For the text-containing cell, return its midpoint in [X, Y] coordinate format. 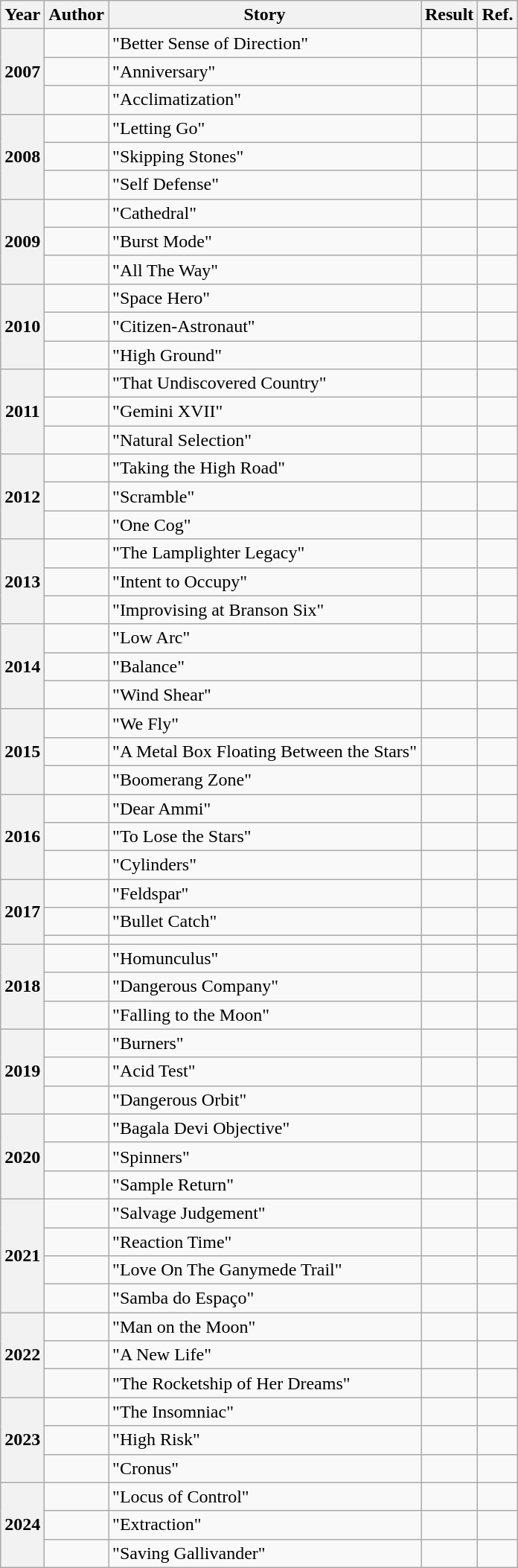
"Gemini XVII" [265, 412]
2018 [22, 987]
"Extraction" [265, 1525]
2021 [22, 1255]
"Dear Ammi" [265, 808]
Ref. [497, 15]
Result [450, 15]
"High Ground" [265, 355]
2009 [22, 241]
"Man on the Moon" [265, 1327]
"Locus of Control" [265, 1497]
"Dangerous Orbit" [265, 1100]
"Boomerang Zone" [265, 780]
"Natural Selection" [265, 440]
"Acclimatization" [265, 100]
"All The Way" [265, 270]
"Feldspar" [265, 893]
"Letting Go" [265, 128]
"Balance" [265, 666]
"Self Defense" [265, 185]
"Falling to the Moon" [265, 1015]
"Samba do Espaço" [265, 1298]
"The Rocketship of Her Dreams" [265, 1383]
"Burners" [265, 1043]
2013 [22, 581]
"Homunculus" [265, 958]
"Wind Shear" [265, 695]
"To Lose the Stars" [265, 837]
"Cylinders" [265, 865]
2012 [22, 497]
"A Metal Box Floating Between the Stars" [265, 751]
"One Cog" [265, 525]
2011 [22, 412]
"Low Arc" [265, 638]
Year [22, 15]
2010 [22, 326]
"We Fly" [265, 723]
2024 [22, 1525]
"Skipping Stones" [265, 156]
"Bullet Catch" [265, 922]
"A New Life" [265, 1355]
2017 [22, 911]
2016 [22, 836]
2022 [22, 1355]
"The Insomniac" [265, 1412]
2014 [22, 666]
"Better Sense of Direction" [265, 43]
2008 [22, 156]
"The Lamplighter Legacy" [265, 553]
"Citizen-Astronaut" [265, 326]
"Salvage Judgement" [265, 1213]
"Burst Mode" [265, 241]
2023 [22, 1440]
2019 [22, 1071]
"Bagala Devi Objective" [265, 1128]
"Cathedral" [265, 213]
"That Undiscovered Country" [265, 383]
"Spinners" [265, 1156]
"Saving Gallivander" [265, 1553]
Author [77, 15]
"Space Hero" [265, 298]
2015 [22, 751]
"Acid Test" [265, 1071]
"Love On The Ganymede Trail" [265, 1270]
Story [265, 15]
"Cronus" [265, 1468]
"Intent to Occupy" [265, 581]
"Anniversary" [265, 71]
"Scramble" [265, 497]
"Dangerous Company" [265, 987]
"Improvising at Branson Six" [265, 610]
2007 [22, 71]
"Taking the High Road" [265, 468]
"Reaction Time" [265, 1241]
"High Risk" [265, 1440]
2020 [22, 1156]
"Sample Return" [265, 1185]
